Output the (X, Y) coordinate of the center of the cell containing the given text.  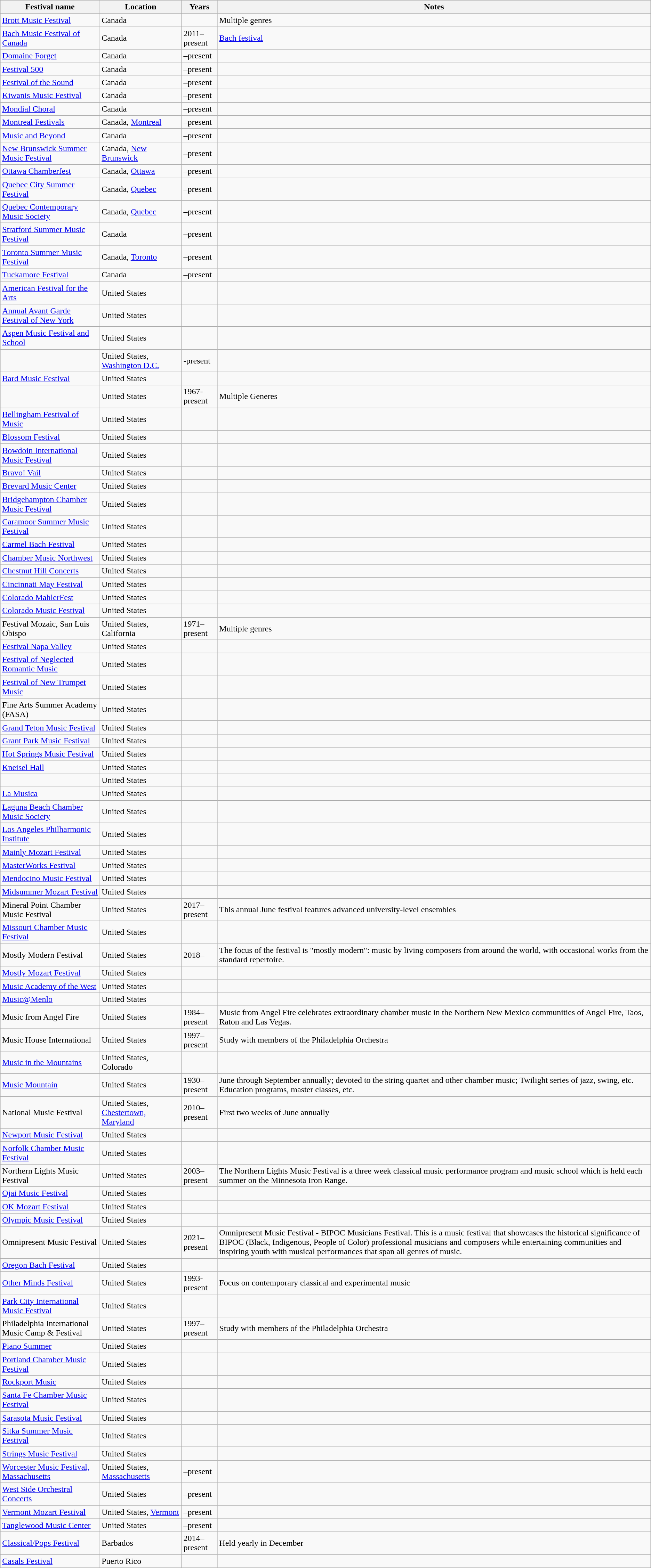
Mondial Choral (50, 109)
Blossom Festival (50, 437)
Ojai Music Festival (50, 1193)
Oregon Bach Festival (50, 1265)
Other Minds Festival (50, 1283)
United States, Vermont (140, 1512)
Music Academy of the West (50, 986)
Olympic Music Festival (50, 1220)
Bellingham Festival of Music (50, 419)
Festival of Neglected Romantic Music (50, 664)
Canada, New Brunswick (140, 153)
2003–present (200, 1175)
2017–present (200, 910)
Laguna Beach Chamber Music Society (50, 812)
1993-present (200, 1283)
Park City International Music Festival (50, 1305)
Grand Teton Music Festival (50, 727)
Music in the Mountains (50, 1063)
Annual Avant Garde Festival of New York (50, 316)
United States, Washington D.C. (140, 361)
Canada, Montreal (140, 122)
Omnipresent Music Festival (50, 1242)
Bowdoin International Music Festival (50, 455)
Santa Fe Chamber Music Festival (50, 1400)
Bard Music Festival (50, 378)
Festival of the Sound (50, 82)
Music Mountain (50, 1085)
New Brunswick Summer Music Festival (50, 153)
Missouri Chamber Music Festival (50, 932)
Bravo! Vail (50, 473)
Music from Angel Fire (50, 1017)
Brevard Music Center (50, 486)
1967-present (200, 396)
Toronto Summer Music Festival (50, 257)
The focus of the festival is "mostly modern": music by living composers from around the world, with occasional works from the standard repertoire. (434, 955)
La Musica (50, 794)
2021–present (200, 1242)
OK Mozart Festival (50, 1207)
National Music Festival (50, 1112)
First two weeks of June annually (434, 1112)
Northern Lights Music Festival (50, 1175)
Kiwanis Music Festival (50, 96)
Ottawa Chamberfest (50, 171)
Worcester Music Festival, Massachusetts (50, 1471)
Music from Angel Fire celebrates extraordinary chamber music in the Northern New Mexico communities of Angel Fire, Taos, Raton and Las Vegas. (434, 1017)
Bach festival (434, 38)
Norfolk Chamber Music Festival (50, 1153)
Domaine Forget (50, 56)
Canada, Ottawa (140, 171)
Carmel Bach Festival (50, 545)
West Side Orchestral Concerts (50, 1494)
Aspen Music Festival and School (50, 338)
Chestnut Hill Concerts (50, 571)
Colorado MahlerFest (50, 597)
Piano Summer (50, 1346)
Focus on contemporary classical and experimental music (434, 1283)
Cincinnati May Festival (50, 584)
Colorado Music Festival (50, 611)
Chamber Music Northwest (50, 558)
Caramoor Summer Music Festival (50, 527)
Multiple Generes (434, 396)
Mineral Point Chamber Music Festival (50, 910)
Music House International (50, 1040)
United States, Chestertown, Maryland (140, 1112)
Midsummer Mozart Festival (50, 892)
Sitka Summer Music Festival (50, 1436)
Montreal Festivals (50, 122)
Mendocino Music Festival (50, 879)
Location (140, 7)
Hot Springs Music Festival (50, 754)
United States, California (140, 628)
Mostly Modern Festival (50, 955)
Classical/Pops Festival (50, 1543)
Bach Music Festival of Canada (50, 38)
Rockport Music (50, 1382)
MasterWorks Festival (50, 865)
Festival 500 (50, 69)
Music@Menlo (50, 999)
Sarasota Music Festival (50, 1418)
Fine Arts Summer Academy (FASA) (50, 710)
Festival Mozaic, San Luis Obispo (50, 628)
United States, Massachusetts (140, 1471)
Portland Chamber Music Festival (50, 1364)
Barbados (140, 1543)
Quebec City Summer Festival (50, 189)
Mostly Mozart Festival (50, 973)
Grant Park Music Festival (50, 741)
Philadelphia International Music Camp & Festival (50, 1328)
1971–present (200, 628)
Festival name (50, 7)
1930–present (200, 1085)
Tanglewood Music Center (50, 1525)
Casals Festival (50, 1561)
2018– (200, 955)
Festival Napa Valley (50, 646)
Tuckamore Festival (50, 275)
2010–present (200, 1112)
Kneisel Hall (50, 767)
Brott Music Festival (50, 20)
Los Angeles Philharmonic Institute (50, 834)
Quebec Contemporary Music Society (50, 212)
1984–present (200, 1017)
Puerto Rico (140, 1561)
American Festival for the Arts (50, 293)
Stratford Summer Music Festival (50, 234)
Strings Music Festival (50, 1454)
This annual June festival features advanced university-level ensembles (434, 910)
Vermont Mozart Festival (50, 1512)
Notes (434, 7)
Festival of New Trumpet Music (50, 687)
Newport Music Festival (50, 1135)
United States, Colorado (140, 1063)
Mainly Mozart Festival (50, 852)
-present (200, 361)
Canada, Toronto (140, 257)
Held yearly in December (434, 1543)
Years (200, 7)
Music and Beyond (50, 135)
Bridgehampton Chamber Music Festival (50, 504)
2011–present (200, 38)
2014–present (200, 1543)
